Identify which cell holds the provided text, then report its (x, y) central coordinate. 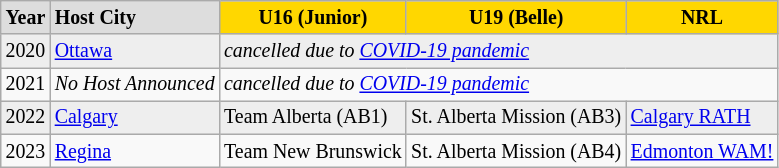
2021 (26, 84)
St. Alberta Mission (AB3) (516, 118)
2022 (26, 118)
Calgary RATH (702, 118)
St. Alberta Mission (AB4) (516, 152)
Edmonton WAM! (702, 152)
2023 (26, 152)
Year (26, 18)
U19 (Belle) (516, 18)
NRL (702, 18)
No Host Announced (134, 84)
2020 (26, 50)
Ottawa (134, 50)
Team Alberta (AB1) (312, 118)
Regina (134, 152)
Calgary (134, 118)
Host City (134, 18)
U16 (Junior) (312, 18)
Team New Brunswick (312, 152)
